Detect which cell encompasses the target text, then output its [x, y] center coordinate. 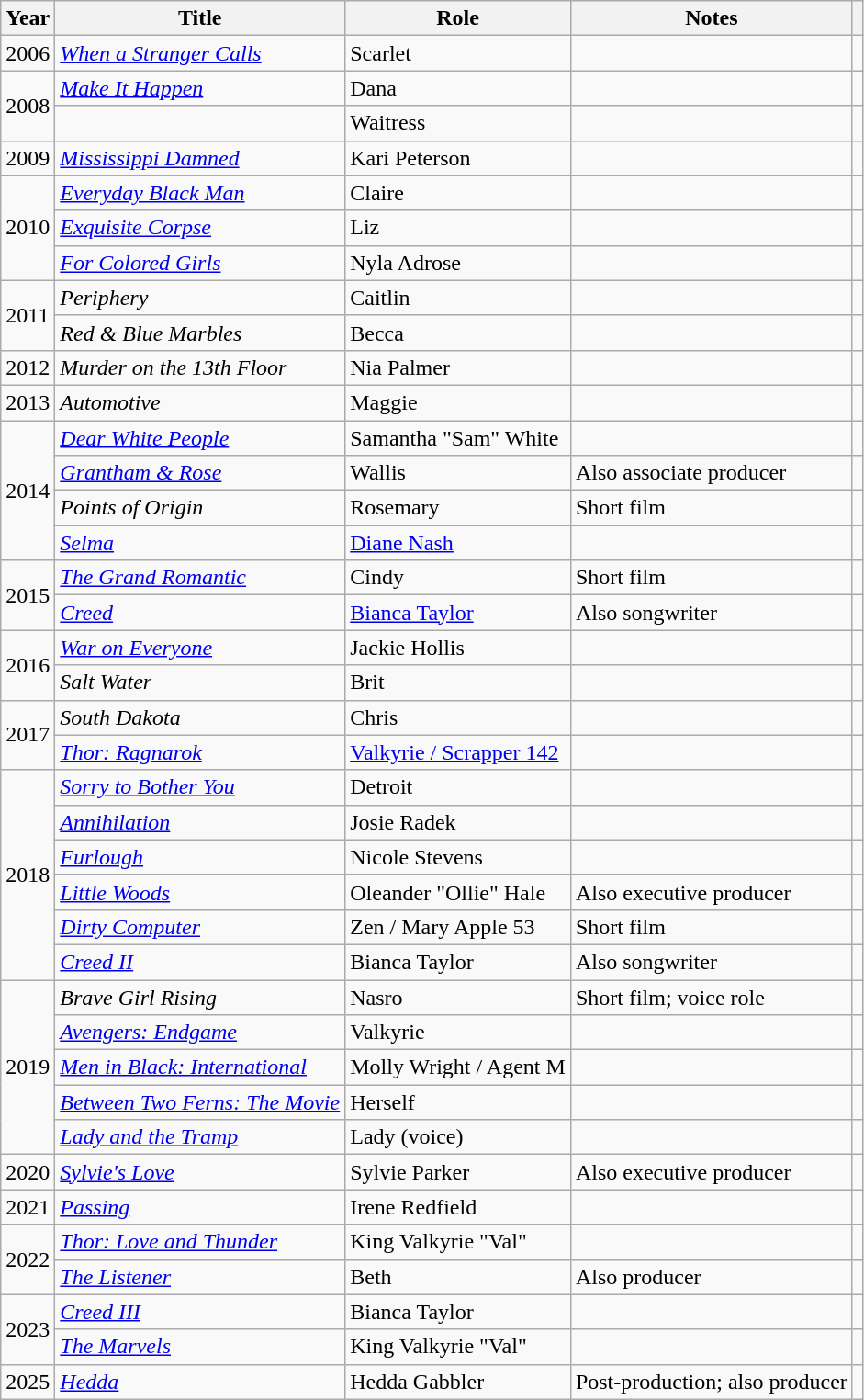
Role [458, 18]
Caitlin [458, 298]
Hedda Gabbler [458, 1382]
Valkyrie [458, 1033]
Cindy [458, 578]
Also associate producer [711, 473]
Sylvie's Love [200, 1172]
Oleander "Ollie" Hale [458, 892]
2012 [28, 367]
For Colored Girls [200, 263]
2019 [28, 1067]
2006 [28, 53]
Scarlet [458, 53]
2016 [28, 665]
Notes [711, 18]
Beth [458, 1277]
Becca [458, 333]
Avengers: Endgame [200, 1033]
When a Stranger Calls [200, 53]
Detroit [458, 787]
Murder on the 13th Floor [200, 367]
2017 [28, 735]
Red & Blue Marbles [200, 333]
Creed II [200, 962]
Between Two Ferns: The Movie [200, 1102]
Herself [458, 1102]
Liz [458, 228]
Thor: Love and Thunder [200, 1242]
Dirty Computer [200, 927]
Irene Redfield [458, 1207]
Waitress [458, 123]
Selma [200, 543]
Sylvie Parker [458, 1172]
Wallis [458, 473]
Automotive [200, 402]
Grantham & Rose [200, 473]
Samantha "Sam" White [458, 438]
Men in Black: International [200, 1067]
Year [28, 18]
Sorry to Bother You [200, 787]
Thor: Ragnarok [200, 752]
Molly Wright / Agent M [458, 1067]
Lady (voice) [458, 1137]
2010 [28, 228]
Lady and the Tramp [200, 1137]
Josie Radek [458, 822]
Title [200, 18]
2008 [28, 106]
2020 [28, 1172]
Dear White People [200, 438]
2018 [28, 875]
Also producer [711, 1277]
Dana [458, 88]
Everyday Black Man [200, 193]
2021 [28, 1207]
2014 [28, 491]
The Marvels [200, 1347]
2013 [28, 402]
The Listener [200, 1277]
Nasro [458, 997]
Kari Peterson [458, 158]
Hedda [200, 1382]
Jackie Hollis [458, 648]
Periphery [200, 298]
Zen / Mary Apple 53 [458, 927]
War on Everyone [200, 648]
Valkyrie / Scrapper 142 [458, 752]
2011 [28, 315]
Nicole Stevens [458, 857]
Brit [458, 683]
Maggie [458, 402]
Passing [200, 1207]
2023 [28, 1329]
Chris [458, 717]
Make It Happen [200, 88]
2025 [28, 1382]
Exquisite Corpse [200, 228]
Little Woods [200, 892]
Annihilation [200, 822]
Post-production; also producer [711, 1382]
Nyla Adrose [458, 263]
2022 [28, 1259]
Creed [200, 613]
Short film; voice role [711, 997]
Mississippi Damned [200, 158]
2009 [28, 158]
Salt Water [200, 683]
Diane Nash [458, 543]
South Dakota [200, 717]
The Grand Romantic [200, 578]
Brave Girl Rising [200, 997]
Nia Palmer [458, 367]
Claire [458, 193]
Rosemary [458, 508]
Points of Origin [200, 508]
2015 [28, 595]
Furlough [200, 857]
Creed III [200, 1312]
